Find where the given text appears and provide that cell's center as [X, Y] coordinate. 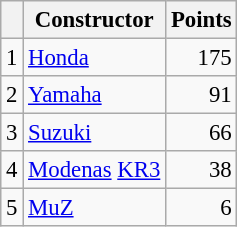
Constructor [94, 20]
Suzuki [94, 133]
Honda [94, 58]
4 [12, 170]
5 [12, 208]
Points [202, 20]
91 [202, 95]
MuZ [94, 208]
3 [12, 133]
175 [202, 58]
66 [202, 133]
Modenas KR3 [94, 170]
6 [202, 208]
2 [12, 95]
Yamaha [94, 95]
38 [202, 170]
1 [12, 58]
